Return the (x, y) coordinate for the center point of the cell that contains the specified text.  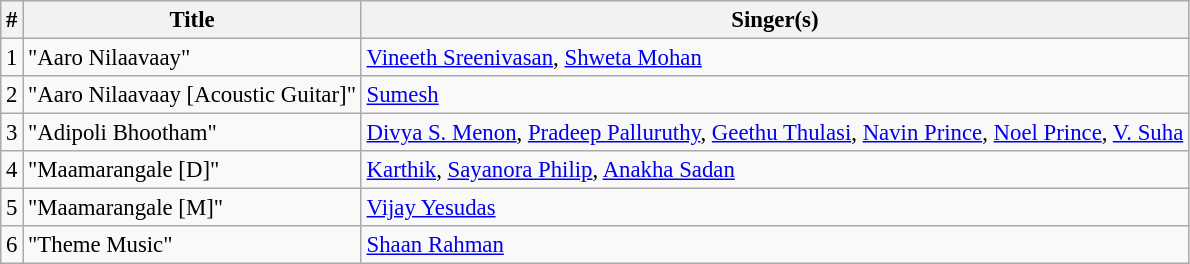
"Maamarangale [D]" (192, 170)
4 (12, 170)
Sumesh (774, 95)
5 (12, 208)
Vijay Yesudas (774, 208)
# (12, 20)
"Adipoli Bhootham" (192, 133)
3 (12, 133)
Divya S. Menon, Pradeep Palluruthy, Geethu Thulasi, Navin Prince, Noel Prince, V. Suha (774, 133)
2 (12, 95)
Singer(s) (774, 20)
6 (12, 245)
"Theme Music" (192, 245)
1 (12, 58)
"Aaro Nilaavaay [Acoustic Guitar]" (192, 95)
Shaan Rahman (774, 245)
"Aaro Nilaavaay" (192, 58)
Vineeth Sreenivasan, Shweta Mohan (774, 58)
Title (192, 20)
Karthik, Sayanora Philip, Anakha Sadan (774, 170)
"Maamarangale [M]" (192, 208)
